Identify which cell holds the provided text, then report its [x, y] central coordinate. 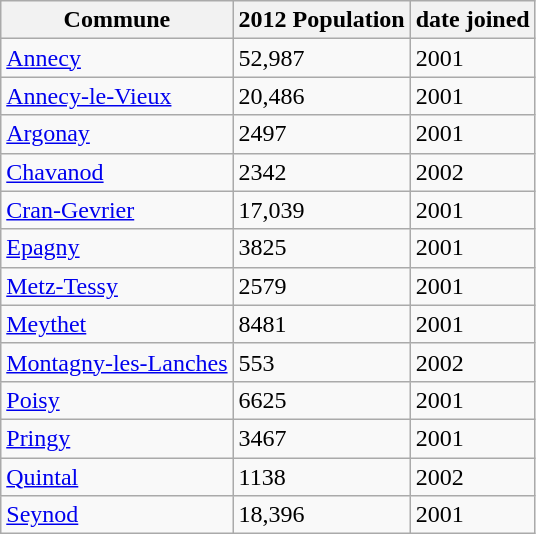
Seynod [117, 515]
20,486 [322, 96]
2342 [322, 172]
Quintal [117, 477]
Meythet [117, 324]
17,039 [322, 210]
52,987 [322, 58]
Annecy [117, 58]
Pringy [117, 438]
Epagny [117, 248]
Montagny-les-Lanches [117, 362]
Chavanod [117, 172]
553 [322, 362]
Commune [117, 20]
2012 Population [322, 20]
3825 [322, 248]
3467 [322, 438]
6625 [322, 400]
Poisy [117, 400]
2497 [322, 134]
Annecy-le-Vieux [117, 96]
date joined [472, 20]
Metz-Tessy [117, 286]
Argonay [117, 134]
Cran-Gevrier [117, 210]
18,396 [322, 515]
2579 [322, 286]
8481 [322, 324]
1138 [322, 477]
